Pinpoint the cell where the given text exists, returning its (X, Y) midpoint coordinate. 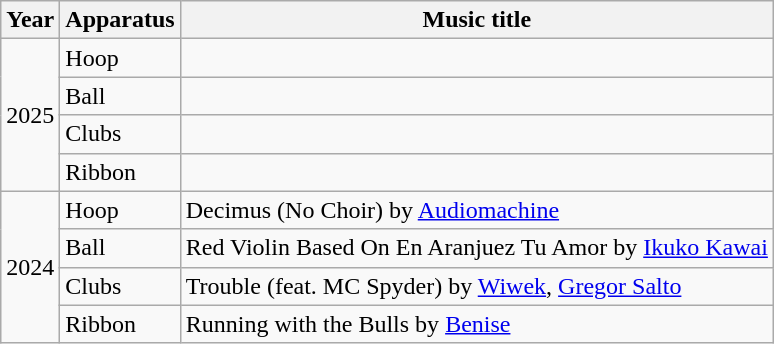
Trouble (feat. MC Spyder) by Wiwek, Gregor Salto (476, 286)
Apparatus (120, 20)
Decimus (No Choir) by Audiomachine (476, 210)
Red Violin Based On En Aranjuez Tu Amor by Ikuko Kawai (476, 248)
Running with the Bulls by Benise (476, 324)
Music title (476, 20)
2024 (30, 267)
2025 (30, 115)
Year (30, 20)
